From the cell containing the given text, extract its center point as (X, Y) coordinate. 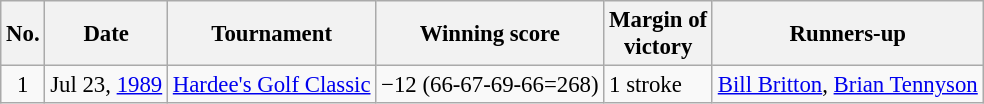
Date (106, 34)
Jul 23, 1989 (106, 85)
1 (23, 85)
Tournament (272, 34)
Margin ofvictory (658, 34)
No. (23, 34)
−12 (66-67-69-66=268) (490, 85)
1 stroke (658, 85)
Bill Britton, Brian Tennyson (848, 85)
Hardee's Golf Classic (272, 85)
Winning score (490, 34)
Runners-up (848, 34)
